Detect which cell encompasses the target text, then output its [x, y] center coordinate. 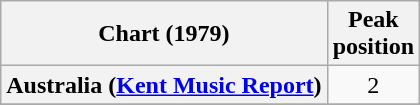
2 [373, 85]
Peakposition [373, 34]
Australia (Kent Music Report) [164, 85]
Chart (1979) [164, 34]
